Provide the [x, y] coordinate of the cell's center where the given text is located.  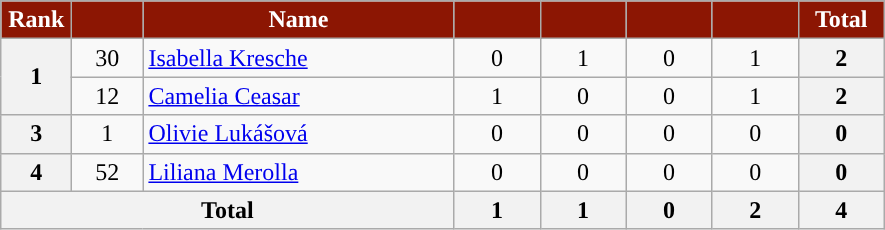
52 [108, 172]
Isabella Kresche [298, 58]
3 [36, 134]
Olivie Lukášová [298, 134]
12 [108, 96]
Rank [36, 20]
Camelia Ceasar [298, 96]
Liliana Merolla [298, 172]
30 [108, 58]
Name [298, 20]
